From the cell containing the given text, extract its center point as [x, y] coordinate. 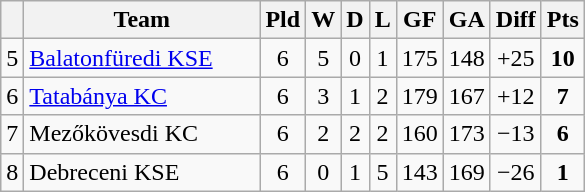
GA [466, 20]
−26 [516, 172]
160 [420, 134]
Diff [516, 20]
Team [142, 20]
169 [466, 172]
Pld [283, 20]
Pts [562, 20]
179 [420, 96]
10 [562, 58]
W [324, 20]
−13 [516, 134]
+12 [516, 96]
143 [420, 172]
8 [12, 172]
Debreceni KSE [142, 172]
L [382, 20]
D [355, 20]
148 [466, 58]
Mezőkövesdi KC [142, 134]
Balatonfüredi KSE [142, 58]
175 [420, 58]
GF [420, 20]
Tatabánya KC [142, 96]
167 [466, 96]
3 [324, 96]
+25 [516, 58]
173 [466, 134]
